For the text-containing cell, return its midpoint in (X, Y) coordinate format. 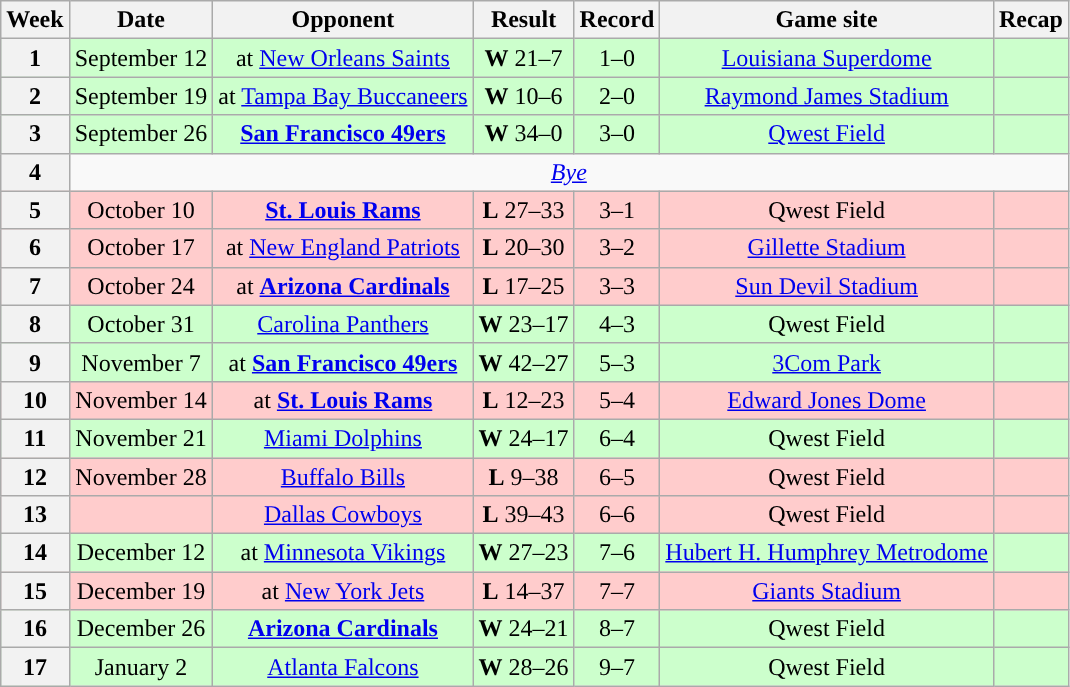
Gillette Stadium (827, 248)
at San Francisco 49ers (343, 362)
Sun Devil Stadium (827, 286)
November 7 (141, 362)
at New York Jets (343, 591)
L 17–25 (524, 286)
7–7 (617, 591)
Carolina Panthers (343, 324)
7 (35, 286)
6 (35, 248)
7–6 (617, 553)
Atlanta Falcons (343, 667)
L 12–23 (524, 400)
December 12 (141, 553)
L 14–37 (524, 591)
3–1 (617, 210)
8–7 (617, 629)
12 (35, 477)
4 (35, 172)
13 (35, 515)
Raymond James Stadium (827, 96)
Arizona Cardinals (343, 629)
October 31 (141, 324)
1–0 (617, 58)
3–2 (617, 248)
Buffalo Bills (343, 477)
October 17 (141, 248)
W 28–26 (524, 667)
W 34–0 (524, 134)
8 (35, 324)
at Tampa Bay Buccaneers (343, 96)
L 9–38 (524, 477)
Hubert H. Humphrey Metrodome (827, 553)
L 20–30 (524, 248)
W 24–21 (524, 629)
September 12 (141, 58)
W 10–6 (524, 96)
W 23–17 (524, 324)
W 24–17 (524, 438)
3–3 (617, 286)
November 28 (141, 477)
4–3 (617, 324)
Week (35, 20)
Game site (827, 20)
at St. Louis Rams (343, 400)
11 (35, 438)
October 10 (141, 210)
at New Orleans Saints (343, 58)
W 42–27 (524, 362)
16 (35, 629)
6–4 (617, 438)
15 (35, 591)
San Francisco 49ers (343, 134)
September 19 (141, 96)
6–5 (617, 477)
2–0 (617, 96)
Dallas Cowboys (343, 515)
Bye (568, 172)
1 (35, 58)
Result (524, 20)
3Com Park (827, 362)
3 (35, 134)
9 (35, 362)
2 (35, 96)
Opponent (343, 20)
5–4 (617, 400)
September 26 (141, 134)
Louisiana Superdome (827, 58)
9–7 (617, 667)
Giants Stadium (827, 591)
10 (35, 400)
December 19 (141, 591)
Miami Dolphins (343, 438)
6–6 (617, 515)
W 21–7 (524, 58)
Recap (1030, 20)
3–0 (617, 134)
L 27–33 (524, 210)
October 24 (141, 286)
14 (35, 553)
St. Louis Rams (343, 210)
at Minnesota Vikings (343, 553)
November 21 (141, 438)
17 (35, 667)
at Arizona Cardinals (343, 286)
5 (35, 210)
November 14 (141, 400)
5–3 (617, 362)
Record (617, 20)
L 39–43 (524, 515)
January 2 (141, 667)
Date (141, 20)
December 26 (141, 629)
W 27–23 (524, 553)
Edward Jones Dome (827, 400)
at New England Patriots (343, 248)
